From the cell containing the given text, extract its center point as [X, Y] coordinate. 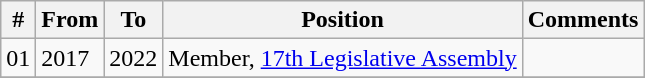
Comments [583, 20]
# [18, 20]
To [134, 20]
Position [342, 20]
01 [18, 58]
Member, 17th Legislative Assembly [342, 58]
2022 [134, 58]
2017 [70, 58]
From [70, 20]
